Provide the [x, y] coordinate of the cell's center where the given text is located.  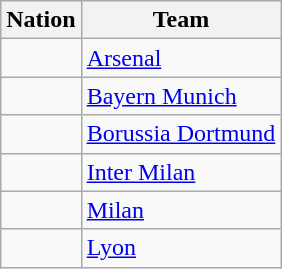
Nation [41, 20]
Bayern Munich [181, 96]
Borussia Dortmund [181, 134]
Inter Milan [181, 172]
Arsenal [181, 58]
Milan [181, 210]
Lyon [181, 248]
Team [181, 20]
